Extract the (X, Y) coordinate from the center of the cell holding the provided text.  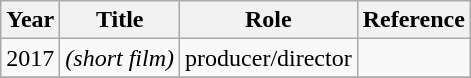
(short film) (120, 58)
Role (269, 20)
Title (120, 20)
Reference (414, 20)
producer/director (269, 58)
Year (30, 20)
2017 (30, 58)
